For the text-containing cell, return its midpoint in [x, y] coordinate format. 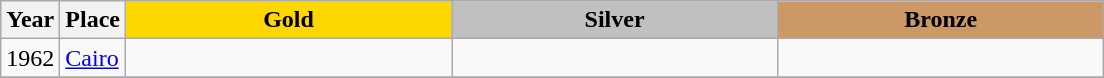
Silver [615, 20]
Bronze [941, 20]
Year [30, 20]
Cairo [93, 58]
Gold [289, 20]
Place [93, 20]
1962 [30, 58]
